Return [X, Y] of the center of cell containing provided text 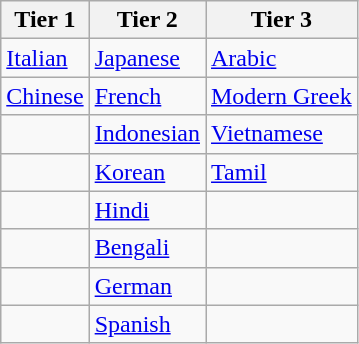
Arabic [282, 58]
Korean [147, 172]
Tamil [282, 172]
Vietnamese [282, 134]
Tier 3 [282, 20]
Chinese [45, 96]
Japanese [147, 58]
Hindi [147, 210]
French [147, 96]
Spanish [147, 324]
Modern Greek [282, 96]
Indonesian [147, 134]
Tier 2 [147, 20]
Italian [45, 58]
German [147, 286]
Bengali [147, 248]
Tier 1 [45, 20]
